Pinpoint the cell where the given text exists, returning its (x, y) midpoint coordinate. 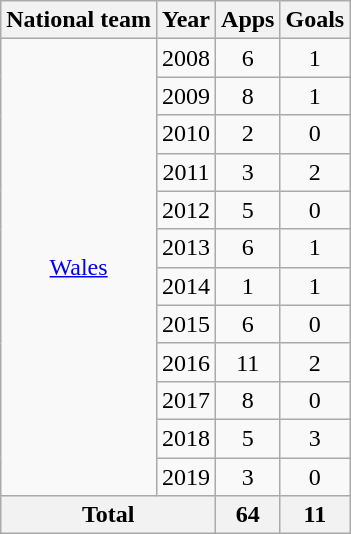
2019 (186, 477)
2011 (186, 172)
2015 (186, 324)
2014 (186, 286)
2010 (186, 134)
2017 (186, 400)
2018 (186, 438)
Apps (248, 20)
Total (108, 515)
Wales (79, 268)
Year (186, 20)
2012 (186, 210)
National team (79, 20)
2013 (186, 248)
2008 (186, 58)
2016 (186, 362)
Goals (315, 20)
64 (248, 515)
2009 (186, 96)
